Identify which cell holds the provided text, then report its (X, Y) central coordinate. 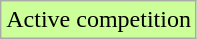
Active competition (99, 20)
